Output the (X, Y) coordinate of the center of the cell containing the given text.  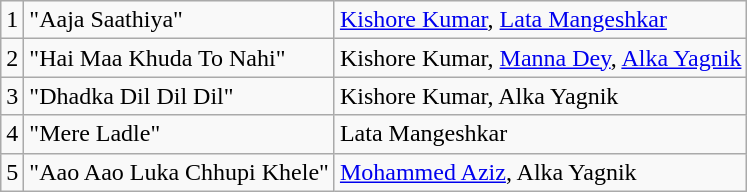
"Aao Aao Luka Chhupi Khele" (180, 172)
2 (12, 58)
1 (12, 20)
"Hai Maa Khuda To Nahi" (180, 58)
4 (12, 134)
Kishore Kumar, Alka Yagnik (540, 96)
Kishore Kumar, Manna Dey, Alka Yagnik (540, 58)
Lata Mangeshkar (540, 134)
Kishore Kumar, Lata Mangeshkar (540, 20)
3 (12, 96)
"Dhadka Dil Dil Dil" (180, 96)
Mohammed Aziz, Alka Yagnik (540, 172)
"Mere Ladle" (180, 134)
"Aaja Saathiya" (180, 20)
5 (12, 172)
